Scan for the cell matching the given text and deliver its [x, y] coordinate at center. 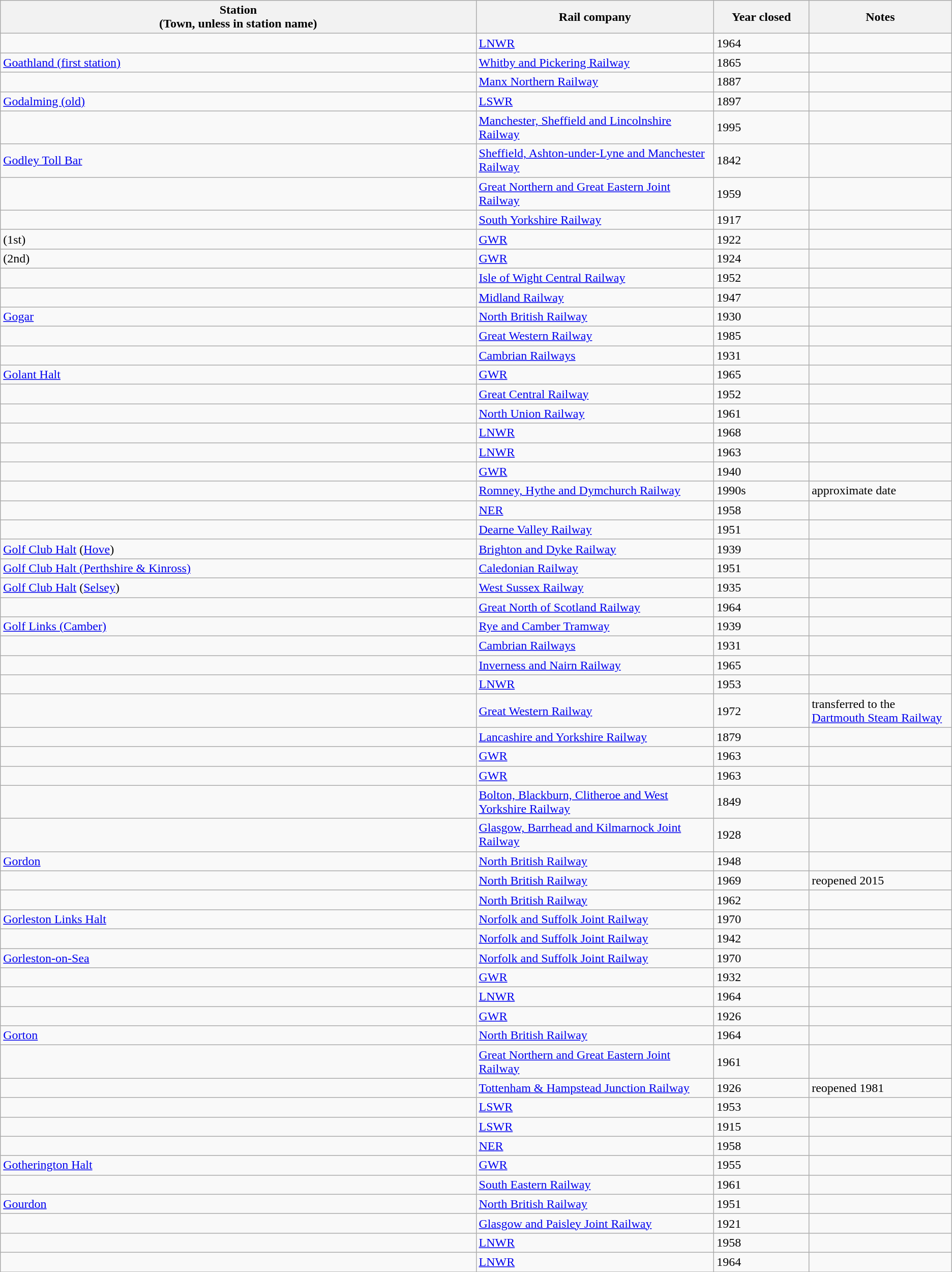
Godley Toll Bar [238, 161]
Gourdon [238, 1204]
1921 [762, 1223]
Lancashire and Yorkshire Railway [595, 737]
1865 [762, 63]
Inverness and Nairn Railway [595, 665]
Manx Northern Railway [595, 82]
1935 [762, 587]
reopened 1981 [881, 1088]
Sheffield, Ashton-under-Lyne and Manchester Railway [595, 161]
1990s [762, 491]
1962 [762, 900]
South Eastern Railway [595, 1185]
Golf Links (Camber) [238, 627]
Gogar [238, 317]
Dearne Valley Railway [595, 529]
Manchester, Sheffield and Lincolnshire Railway [595, 127]
1985 [762, 336]
Caledonian Railway [595, 568]
Gorleston-on-Sea [238, 958]
(1st) [238, 239]
1972 [762, 711]
1955 [762, 1165]
1930 [762, 317]
1879 [762, 737]
1947 [762, 298]
1948 [762, 861]
1959 [762, 193]
1922 [762, 239]
Tottenham & Hampstead Junction Railway [595, 1088]
Golf Club Halt (Perthshire & Kinross) [238, 568]
1915 [762, 1127]
Gorton [238, 1036]
Romney, Hythe and Dymchurch Railway [595, 491]
Station(Town, unless in station name) [238, 17]
West Sussex Railway [595, 587]
1942 [762, 938]
Rail company [595, 17]
Brighton and Dyke Railway [595, 549]
Godalming (old) [238, 101]
1968 [762, 433]
approximate date [881, 491]
North Union Railway [595, 413]
Gordon [238, 861]
Great North of Scotland Railway [595, 607]
1969 [762, 880]
Great Central Railway [595, 394]
1928 [762, 835]
1887 [762, 82]
1842 [762, 161]
Glasgow, Barrhead and Kilmarnock Joint Railway [595, 835]
1932 [762, 978]
Isle of Wight Central Railway [595, 278]
1917 [762, 220]
transferred to the Dartmouth Steam Railway [881, 711]
Rye and Camber Tramway [595, 627]
Golf Club Halt (Hove) [238, 549]
1849 [762, 802]
Gorleston Links Halt [238, 919]
1924 [762, 258]
Midland Railway [595, 298]
Golf Club Halt (Selsey) [238, 587]
(2nd) [238, 258]
1995 [762, 127]
1940 [762, 471]
Gotherington Halt [238, 1165]
Whitby and Pickering Railway [595, 63]
South Yorkshire Railway [595, 220]
Bolton, Blackburn, Clitheroe and West Yorkshire Railway [595, 802]
Goathland (first station) [238, 63]
Golant Halt [238, 375]
Notes [881, 17]
Year closed [762, 17]
reopened 2015 [881, 880]
1897 [762, 101]
Glasgow and Paisley Joint Railway [595, 1223]
